Provide the [X, Y] coordinate of the cell's center where the given text is located.  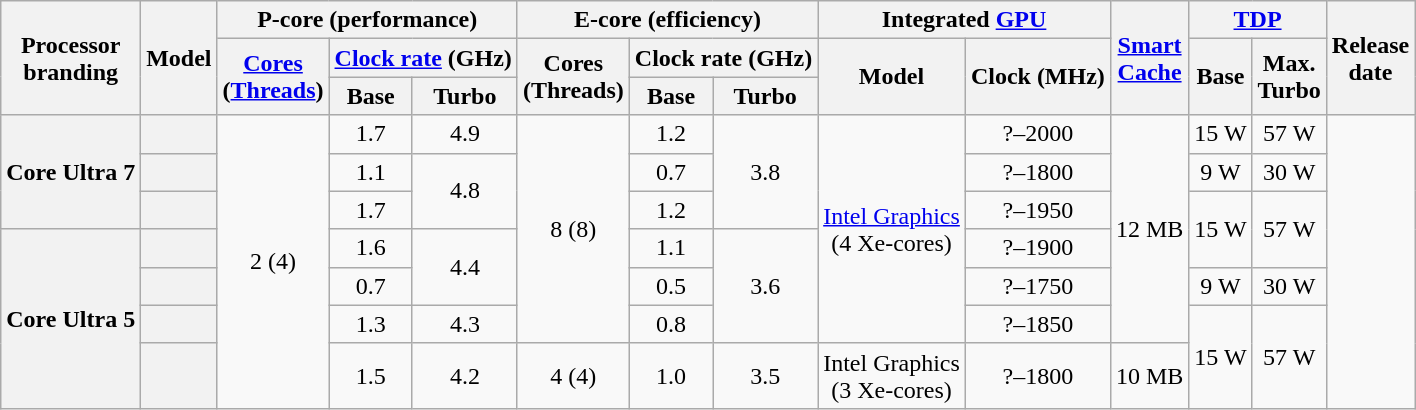
TDP [1258, 20]
1.5 [370, 376]
0.5 [670, 286]
3.6 [766, 286]
0.8 [670, 324]
4.9 [464, 134]
2 (4) [273, 262]
?–1950 [1038, 210]
?–1900 [1038, 248]
?–2000 [1038, 134]
Intel Graphics(4 Xe-cores) [892, 229]
Releasedate [1370, 58]
4.3 [464, 324]
E-core (efficiency) [667, 20]
1.0 [670, 376]
Core Ultra 5 [71, 318]
4.8 [464, 191]
4.4 [464, 267]
Integrated GPU [964, 20]
4.2 [464, 376]
?–1750 [1038, 286]
P-core (performance) [367, 20]
Core Ultra 7 [71, 172]
8 (8) [573, 229]
3.8 [766, 172]
?–1850 [1038, 324]
Clock (MHz) [1038, 77]
Max.Turbo [1289, 77]
4 (4) [573, 376]
3.5 [766, 376]
1.3 [370, 324]
10 MB [1149, 376]
Processorbranding [71, 58]
SmartCache [1149, 58]
Intel Graphics(3 Xe-cores) [892, 376]
1.6 [370, 248]
12 MB [1149, 229]
